Locate the cell with the specified text and output its [X, Y] center coordinate. 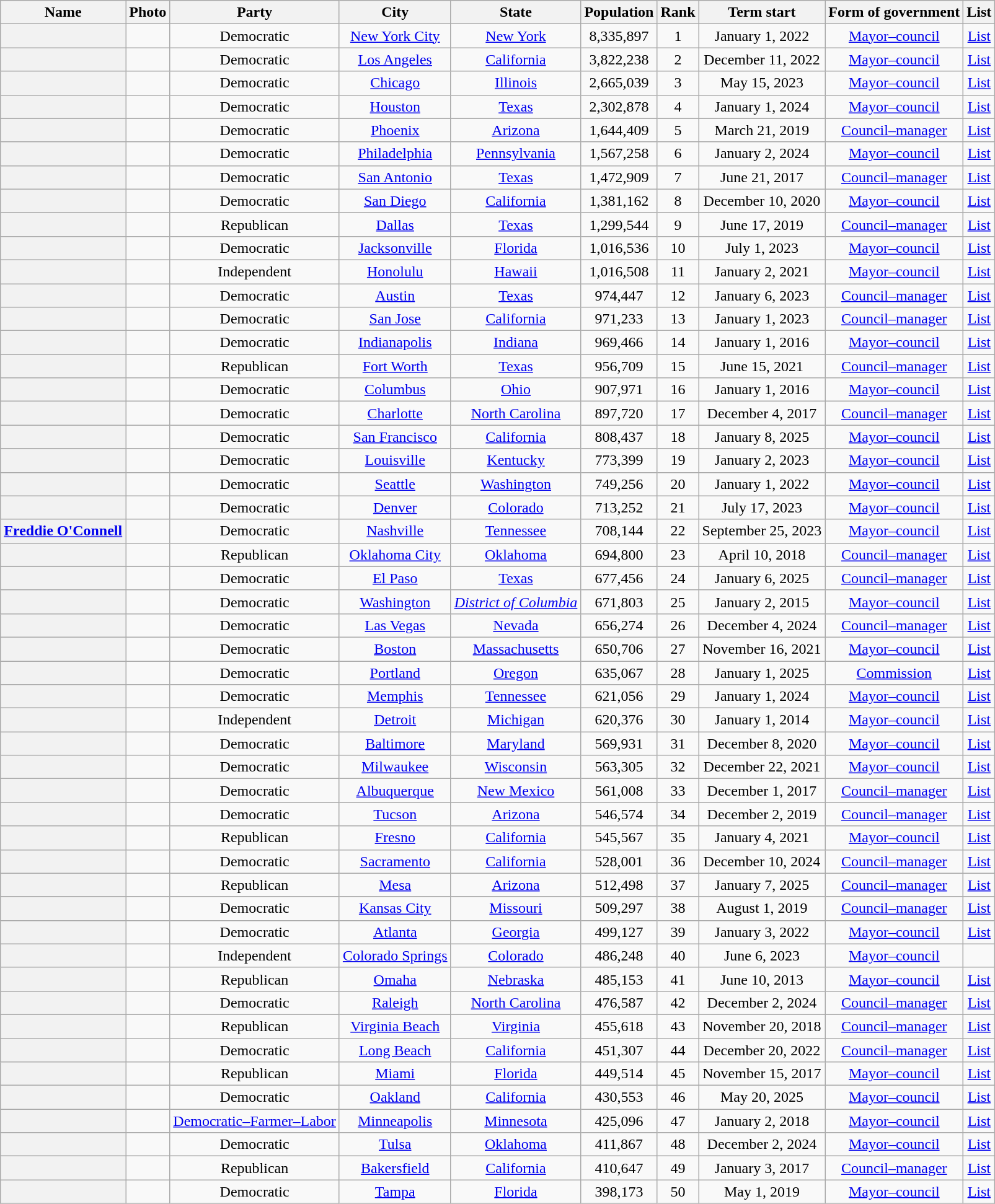
Name [63, 12]
2,665,039 [619, 83]
35 [678, 838]
Bakersfield [395, 1168]
1,381,162 [619, 201]
December 4, 2017 [762, 413]
August 1, 2019 [762, 908]
December 10, 2020 [762, 201]
620,376 [619, 720]
5 [678, 130]
New Mexico [516, 791]
Portland [395, 672]
8 [678, 201]
30 [678, 720]
May 1, 2019 [762, 1192]
Baltimore [395, 744]
22 [678, 531]
708,144 [619, 531]
January 1, 2023 [762, 319]
8,335,897 [619, 36]
December 10, 2024 [762, 861]
20 [678, 484]
State [516, 12]
34 [678, 814]
897,720 [619, 413]
485,153 [619, 979]
Los Angeles [395, 59]
509,297 [619, 908]
Commission [894, 672]
April 10, 2018 [762, 555]
Tulsa [395, 1145]
Miami [395, 1074]
Photo [148, 12]
Ohio [516, 390]
499,127 [619, 932]
563,305 [619, 767]
694,800 [619, 555]
19 [678, 460]
Detroit [395, 720]
37 [678, 885]
27 [678, 649]
Charlotte [395, 413]
9 [678, 224]
December 20, 2022 [762, 1050]
44 [678, 1050]
410,647 [619, 1168]
41 [678, 979]
Georgia [516, 932]
Oakland [395, 1097]
569,931 [619, 744]
907,971 [619, 390]
January 1, 2025 [762, 672]
New York City [395, 36]
Seattle [395, 484]
Wisconsin [516, 767]
El Paso [395, 578]
January 8, 2025 [762, 437]
528,001 [619, 861]
43 [678, 1026]
38 [678, 908]
March 21, 2019 [762, 130]
Louisville [395, 460]
773,399 [619, 460]
July 1, 2023 [762, 248]
May 15, 2023 [762, 83]
June 6, 2023 [762, 956]
December 2, 2019 [762, 814]
808,437 [619, 437]
3 [678, 83]
Population [619, 12]
42 [678, 1003]
Tucson [395, 814]
Jacksonville [395, 248]
Denver [395, 508]
November 20, 2018 [762, 1026]
Omaha [395, 979]
Maryland [516, 744]
San Francisco [395, 437]
49 [678, 1168]
January 6, 2025 [762, 578]
1,567,258 [619, 154]
969,466 [619, 343]
Minneapolis [395, 1121]
749,256 [619, 484]
May 20, 2025 [762, 1097]
656,274 [619, 625]
Indiana [516, 343]
New York [516, 36]
Atlanta [395, 932]
546,574 [619, 814]
November 15, 2017 [762, 1074]
City [395, 12]
7 [678, 177]
Indianapolis [395, 343]
Houston [395, 107]
January 2, 2023 [762, 460]
398,173 [619, 1192]
Rank [678, 12]
Democratic–Farmer–Labor [255, 1121]
December 1, 2017 [762, 791]
13 [678, 319]
January 6, 2023 [762, 296]
January 3, 2022 [762, 932]
June 15, 2021 [762, 366]
621,056 [619, 696]
2 [678, 59]
4 [678, 107]
Party [255, 12]
650,706 [619, 649]
Virginia [516, 1026]
33 [678, 791]
Oklahoma City [395, 555]
31 [678, 744]
January 2, 2018 [762, 1121]
23 [678, 555]
Nebraska [516, 979]
Nashville [395, 531]
Pennsylvania [516, 154]
24 [678, 578]
Nevada [516, 625]
Columbus [395, 390]
10 [678, 248]
Colorado Springs [395, 956]
430,553 [619, 1097]
455,618 [619, 1026]
July 17, 2023 [762, 508]
Honolulu [395, 271]
1,472,909 [619, 177]
Illinois [516, 83]
Fort Worth [395, 366]
January 3, 2017 [762, 1168]
50 [678, 1192]
June 10, 2013 [762, 979]
18 [678, 437]
16 [678, 390]
Raleigh [395, 1003]
Michigan [516, 720]
Boston [395, 649]
425,096 [619, 1121]
6 [678, 154]
Albuquerque [395, 791]
December 8, 2020 [762, 744]
Freddie O'Connell [63, 531]
48 [678, 1145]
Sacramento [395, 861]
14 [678, 343]
January 4, 2021 [762, 838]
476,587 [619, 1003]
47 [678, 1121]
956,709 [619, 366]
3,822,238 [619, 59]
Long Beach [395, 1050]
January 2, 2024 [762, 154]
January 2, 2015 [762, 602]
29 [678, 696]
1,644,409 [619, 130]
Term start [762, 12]
Hawaii [516, 271]
677,456 [619, 578]
2,302,878 [619, 107]
Kansas City [395, 908]
San Antonio [395, 177]
671,803 [619, 602]
Las Vegas [395, 625]
Fresno [395, 838]
Minnesota [516, 1121]
Virginia Beach [395, 1026]
974,447 [619, 296]
1 [678, 36]
December 22, 2021 [762, 767]
26 [678, 625]
635,067 [619, 672]
San Diego [395, 201]
Form of government [894, 12]
January 7, 2025 [762, 885]
Dallas [395, 224]
Massachusetts [516, 649]
Phoenix [395, 130]
45 [678, 1074]
June 17, 2019 [762, 224]
Chicago [395, 83]
411,867 [619, 1145]
46 [678, 1097]
512,498 [619, 885]
Milwaukee [395, 767]
November 16, 2021 [762, 649]
28 [678, 672]
Austin [395, 296]
15 [678, 366]
January 2, 2021 [762, 271]
36 [678, 861]
December 11, 2022 [762, 59]
39 [678, 932]
Kentucky [516, 460]
1,016,508 [619, 271]
17 [678, 413]
June 21, 2017 [762, 177]
September 25, 2023 [762, 531]
Oregon [516, 672]
1,299,544 [619, 224]
561,008 [619, 791]
713,252 [619, 508]
December 4, 2024 [762, 625]
Mesa [395, 885]
486,248 [619, 956]
545,567 [619, 838]
971,233 [619, 319]
Memphis [395, 696]
32 [678, 767]
January 1, 2014 [762, 720]
12 [678, 296]
40 [678, 956]
25 [678, 602]
11 [678, 271]
451,307 [619, 1050]
1,016,536 [619, 248]
Missouri [516, 908]
Tampa [395, 1192]
Philadelphia [395, 154]
21 [678, 508]
San Jose [395, 319]
449,514 [619, 1074]
District of Columbia [516, 602]
